Detect which cell encompasses the target text, then output its [x, y] center coordinate. 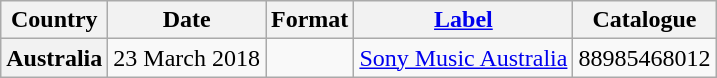
Country [54, 20]
Sony Music Australia [464, 58]
Label [464, 20]
Catalogue [644, 20]
Australia [54, 58]
23 March 2018 [187, 58]
88985468012 [644, 58]
Format [310, 20]
Date [187, 20]
